Capture the cell that displays the provided text and extract its [x, y] central coordinate. 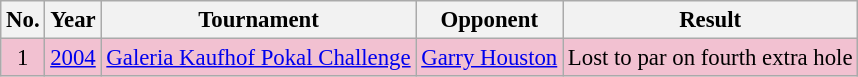
Year [73, 20]
2004 [73, 58]
No. [23, 20]
Garry Houston [490, 58]
1 [23, 58]
Result [710, 20]
Lost to par on fourth extra hole [710, 58]
Opponent [490, 20]
Tournament [258, 20]
Galeria Kaufhof Pokal Challenge [258, 58]
